Capture the cell that displays the provided text and extract its [X, Y] central coordinate. 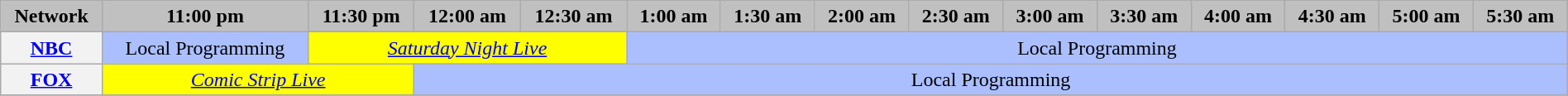
4:30 am [1332, 17]
4:00 am [1238, 17]
Comic Strip Live [258, 79]
2:00 am [862, 17]
Network [51, 17]
1:00 am [674, 17]
Saturday Night Live [466, 48]
11:30 pm [361, 17]
NBC [51, 48]
11:00 pm [205, 17]
5:30 am [1520, 17]
12:30 am [573, 17]
5:00 am [1427, 17]
FOX [51, 79]
3:00 am [1050, 17]
2:30 am [956, 17]
1:30 am [767, 17]
3:30 am [1144, 17]
12:00 am [467, 17]
